Locate the cell with the specified text and output its [x, y] center coordinate. 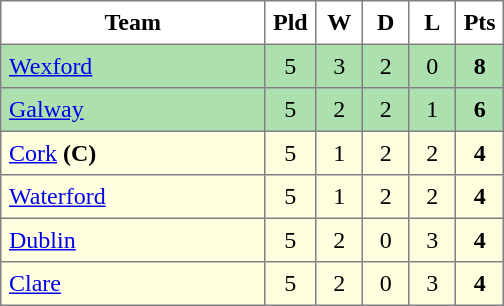
6 [479, 110]
Pts [479, 23]
Pld [290, 23]
Clare [133, 284]
L [432, 23]
W [339, 23]
Waterford [133, 197]
Cork (C) [133, 153]
Dublin [133, 240]
Wexford [133, 66]
Team [133, 23]
D [385, 23]
8 [479, 66]
Galway [133, 110]
